Return the [x, y] coordinate for the center point of the cell that contains the specified text.  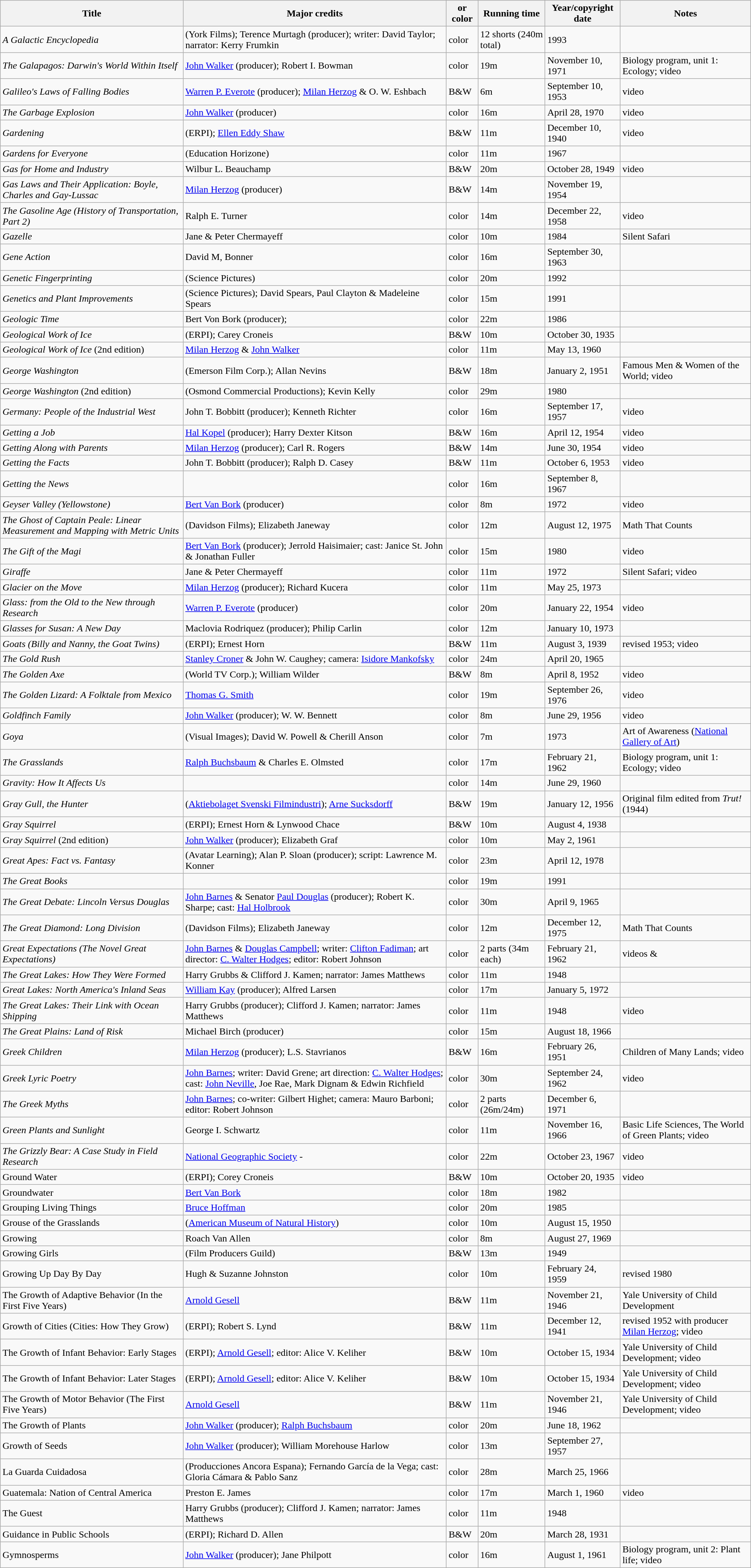
(Producciones Ancora Espana); Fernando García de la Vega; cast: Gloria Cámara & Pablo Sanz [315, 1472]
Michael Birch (producer) [315, 1031]
Giraffe [92, 572]
(York Films); Terence Murtagh (producer); writer: David Taylor; narrator: Kerry Frumkin [315, 39]
(Aktiebolaget Svenski Filmindustri); Arne Sucksdorff [315, 804]
August 4, 1938 [583, 824]
(American Museum of Natural History) [315, 1223]
(Science Pictures); David Spears, Paul Clayton & Madeleine Spears [315, 298]
Growth of Seeds [92, 1446]
2 parts (34m each) [512, 954]
Milan Herzog (producer); Carl R. Rogers [315, 448]
May 2, 1961 [583, 840]
The Guest [92, 1513]
12 shorts (240m total) [512, 39]
Milan Herzog (producer); Richard Kucera [315, 587]
Gardening [92, 133]
March 25, 1966 [583, 1472]
(Avatar Learning); Alan P. Sloan (producer); script: Lawrence M. Konner [315, 860]
The Gold Rush [92, 659]
Harry Grubbs & Clifford J. Kamen; narrator: James Matthews [315, 975]
1967 [583, 154]
The Galapagos: Darwin's World Within Itself [92, 66]
1984 [583, 236]
Gray Squirrel (2nd edition) [92, 840]
The Grasslands [92, 762]
Getting Along with Parents [92, 448]
Gymnosperms [92, 1555]
Greek Lyric Poetry [92, 1078]
January 10, 1973 [583, 629]
Running time [512, 14]
David M, Bonner [315, 257]
Guatemala: Nation of Central America [92, 1493]
1985 [583, 1207]
November 16, 1966 [583, 1130]
2 parts (26m/24m) [512, 1104]
Glacier on the Move [92, 587]
Hal Kopel (producer); Harry Dexter Kitson [315, 432]
John Walker (producer) [315, 112]
6m [512, 91]
April 9, 1965 [583, 902]
Growing [92, 1238]
The Gasoline Age (History of Transportation, Part 2) [92, 216]
The Gift of the Magi [92, 551]
April 28, 1970 [583, 112]
Genetic Fingerprinting [92, 278]
Major credits [315, 14]
John Walker (producer); W. W. Bennett [315, 716]
September 27, 1957 [583, 1446]
(Science Pictures) [315, 278]
December 22, 1958 [583, 216]
Grouse of the Grasslands [92, 1223]
(Emerson Film Corp.); Allan Nevins [315, 371]
Gas Laws and Their Application: Boyle, Charles and Gay-Lussac [92, 189]
Growing Girls [92, 1254]
Groundwater [92, 1192]
John Barnes & Douglas Campbell; writer: Clifton Fadiman; art director: C. Walter Hodges; editor: Robert Johnson [315, 954]
revised 1953; video [685, 644]
John Walker (producer); Ralph Buchsbaum [315, 1425]
Bert Van Bork (producer) [315, 504]
Silent Safari [685, 236]
September 17, 1957 [583, 412]
August 18, 1966 [583, 1031]
(Education Horizone) [315, 154]
February 24, 1959 [583, 1274]
23m [512, 860]
September 26, 1976 [583, 695]
Greek Children [92, 1052]
June 29, 1960 [583, 783]
The Greek Myths [92, 1104]
Silent Safari; video [685, 572]
John Walker (producer); Jane Philpott [315, 1555]
The Growth of Adaptive Behavior (In the First Five Years) [92, 1300]
Art of Awareness (National Gallery of Art) [685, 736]
October 28, 1949 [583, 169]
Goya [92, 736]
December 12, 1975 [583, 928]
John Barnes; writer: David Grene; art direction: C. Walter Hodges; cast: John Neville, Joe Rae, Mark Dignam & Edwin Richfield [315, 1078]
Getting a Job [92, 432]
Basic Life Sciences, The World of Green Plants; video [685, 1130]
Ralph E. Turner [315, 216]
Famous Men & Women of the World; video [685, 371]
November 19, 1954 [583, 189]
Preston E. James [315, 1493]
The Golden Axe [92, 674]
December 12, 1941 [583, 1326]
John Barnes & Senator Paul Douglas (producer); Robert K. Sharpe; cast: Hal Holbrook [315, 902]
The Growth of Plants [92, 1425]
(ERPI); Corey Croneis [315, 1177]
The Ghost of Captain Peale: Linear Measurement and Mapping with Metric Units [92, 525]
May 13, 1960 [583, 350]
John T. Bobbitt (producer); Ralph D. Casey [315, 463]
Bert Von Bork (producer); [315, 319]
or color [462, 14]
Maclovia Rodriquez (producer); Philip Carlin [315, 629]
Geyser Valley (Yellowstone) [92, 504]
April 8, 1952 [583, 674]
December 6, 1971 [583, 1104]
March 28, 1931 [583, 1534]
1992 [583, 278]
January 12, 1956 [583, 804]
January 2, 1951 [583, 371]
September 30, 1963 [583, 257]
Roach Van Allen [315, 1238]
John T. Bobbitt (producer); Kenneth Richter [315, 412]
August 3, 1939 [583, 644]
May 25, 1973 [583, 587]
April 12, 1978 [583, 860]
1949 [583, 1254]
September 24, 1962 [583, 1078]
Guidance in Public Schools [92, 1534]
December 10, 1940 [583, 133]
The Great Books [92, 881]
Bert Van Bork (producer); Jerrold Haisimaier; cast: Janice St. John & Jonathan Fuller [315, 551]
February 26, 1951 [583, 1052]
Milan Herzog (producer) [315, 189]
(ERPI); Robert S. Lynd [315, 1326]
Yale University of Child Development [685, 1300]
Warren P. Everote (producer); Milan Herzog & O. W. Eshbach [315, 91]
Notes [685, 14]
August 15, 1950 [583, 1223]
Gray Squirrel [92, 824]
The Garbage Explosion [92, 112]
1982 [583, 1192]
June 29, 1956 [583, 716]
The Great Lakes: Their Link with Ocean Shipping [92, 1011]
Goats (Billy and Nanny, the Goat Twins) [92, 644]
revised 1952 with producer Milan Herzog; video [685, 1326]
October 23, 1967 [583, 1156]
A Galactic Encyclopedia [92, 39]
Growing Up Day By Day [92, 1274]
Great Apes: Fact vs. Fantasy [92, 860]
videos & [685, 954]
Geological Work of Ice (2nd edition) [92, 350]
John Walker (producer); William Morehouse Harlow [315, 1446]
Bruce Hoffman [315, 1207]
George I. Schwartz [315, 1130]
(Osmond Commercial Productions); Kevin Kelly [315, 391]
April 12, 1954 [583, 432]
Growth of Cities (Cities: How They Grow) [92, 1326]
The Growth of Infant Behavior: Early Stages [92, 1353]
Children of Many Lands; video [685, 1052]
John Walker (producer); Elizabeth Graf [315, 840]
George Washington (2nd edition) [92, 391]
October 6, 1953 [583, 463]
(ERPI); Carey Croneis [315, 335]
(ERPI); Ernest Horn [315, 644]
Getting the News [92, 484]
June 30, 1954 [583, 448]
Great Lakes: North America's Inland Seas [92, 990]
(ERPI); Ernest Horn & Lynwood Chace [315, 824]
John Walker (producer); Robert I. Bowman [315, 66]
Green Plants and Sunlight [92, 1130]
Gravity: How It Affects Us [92, 783]
Germany: People of the Industrial West [92, 412]
The Great Plains: Land of Risk [92, 1031]
Grouping Living Things [92, 1207]
Geological Work of Ice [92, 335]
The Growth of Infant Behavior: Later Stages [92, 1378]
Galileo's Laws of Falling Bodies [92, 91]
Getting the Facts [92, 463]
September 8, 1967 [583, 484]
Glass: from the Old to the New through Research [92, 608]
August 27, 1969 [583, 1238]
(Visual Images); David W. Powell & Cherill Anson [315, 736]
Glasses for Susan: A New Day [92, 629]
(Film Producers Guild) [315, 1254]
June 18, 1962 [583, 1425]
John Barnes; co-writer: Gilbert Highet; camera: Mauro Barboni; editor: Robert Johnson [315, 1104]
The Growth of Motor Behavior (The First Five Years) [92, 1405]
The Grizzly Bear: A Case Study in Field Research [92, 1156]
August 1, 1961 [583, 1555]
October 20, 1935 [583, 1177]
7m [512, 736]
Ralph Buchsbaum & Charles E. Olmsted [315, 762]
28m [512, 1472]
(World TV Corp.); William Wilder [315, 674]
Great Expectations (The Novel Great Expectations) [92, 954]
Bert Van Bork [315, 1192]
Gene Action [92, 257]
November 10, 1971 [583, 66]
Hugh & Suzanne Johnston [315, 1274]
29m [512, 391]
April 20, 1965 [583, 659]
Goldfinch Family [92, 716]
August 12, 1975 [583, 525]
The Great Lakes: How They Were Formed [92, 975]
1973 [583, 736]
Wilbur L. Beauchamp [315, 169]
Original film edited from Trut! (1944) [685, 804]
The Great Diamond: Long Division [92, 928]
George Washington [92, 371]
Gardens for Everyone [92, 154]
Geologic Time [92, 319]
(ERPI); Ellen Eddy Shaw [315, 133]
Year/copyright date [583, 14]
Ground Water [92, 1177]
24m [512, 659]
1993 [583, 39]
January 5, 1972 [583, 990]
Milan Herzog (producer); L.S. Stavrianos [315, 1052]
National Geographic Society - [315, 1156]
March 1, 1960 [583, 1493]
Gazelle [92, 236]
William Kay (producer); Alfred Larsen [315, 990]
Genetics and Plant Improvements [92, 298]
September 10, 1953 [583, 91]
October 30, 1935 [583, 335]
Warren P. Everote (producer) [315, 608]
January 22, 1954 [583, 608]
La Guarda Cuidadosa [92, 1472]
Biology program, unit 2: Plant life; video [685, 1555]
The Great Debate: Lincoln Versus Douglas [92, 902]
revised 1980 [685, 1274]
The Golden Lizard: A Folktale from Mexico [92, 695]
1986 [583, 319]
Title [92, 14]
Stanley Croner & John W. Caughey; camera: Isidore Mankofsky [315, 659]
Thomas G. Smith [315, 695]
Gray Gull, the Hunter [92, 804]
Gas for Home and Industry [92, 169]
Milan Herzog & John Walker [315, 350]
(ERPI); Richard D. Allen [315, 1534]
